Search for the cell housing the specified text and yield its [x, y] center coordinate. 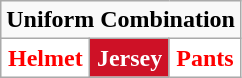
Pants [204, 58]
Jersey [130, 58]
Helmet [46, 58]
Uniform Combination [121, 20]
